Provide the (x, y) coordinate of the cell's center where the given text is located.  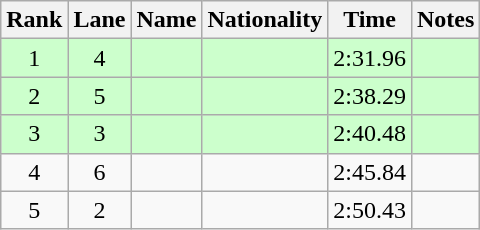
2:38.29 (370, 96)
Lane (100, 20)
Name (166, 20)
2:45.84 (370, 172)
Nationality (265, 20)
6 (100, 172)
2:31.96 (370, 58)
1 (34, 58)
2:40.48 (370, 134)
Notes (445, 20)
Time (370, 20)
2:50.43 (370, 210)
Rank (34, 20)
